Provide the (x, y) coordinate of the cell's center where the given text is located.  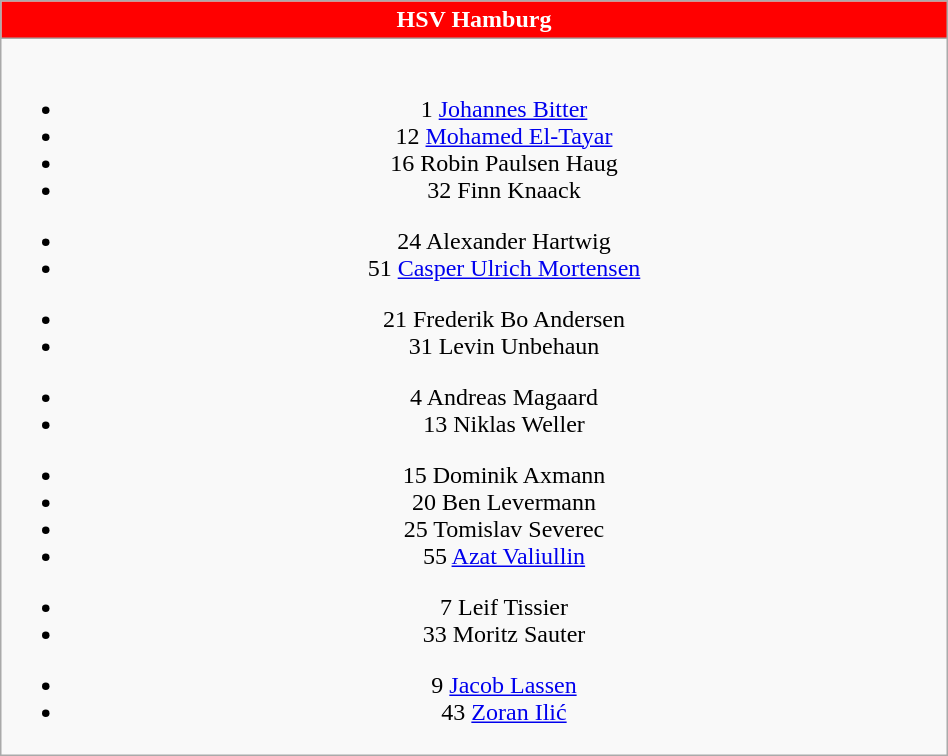
HSV Hamburg (474, 20)
